Output the [X, Y] coordinate of the center of the cell containing the given text.  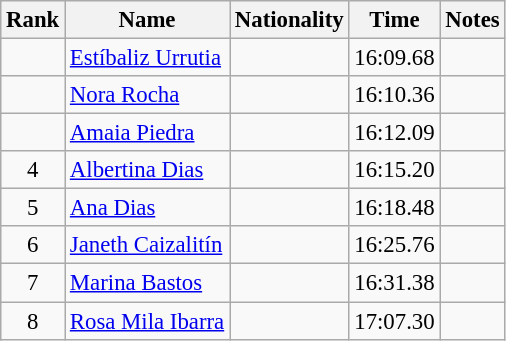
Albertina Dias [148, 170]
Name [148, 20]
6 [33, 245]
16:18.48 [394, 208]
16:25.76 [394, 245]
Amaia Piedra [148, 133]
4 [33, 170]
Ana Dias [148, 208]
Time [394, 20]
5 [33, 208]
16:12.09 [394, 133]
Nationality [290, 20]
Estíbaliz Urrutia [148, 58]
17:07.30 [394, 321]
Janeth Caizalitín [148, 245]
16:10.36 [394, 95]
16:31.38 [394, 283]
Rank [33, 20]
7 [33, 283]
8 [33, 321]
16:15.20 [394, 170]
Marina Bastos [148, 283]
Nora Rocha [148, 95]
Rosa Mila Ibarra [148, 321]
Notes [472, 20]
16:09.68 [394, 58]
